Locate the cell with the specified text and output its (x, y) center coordinate. 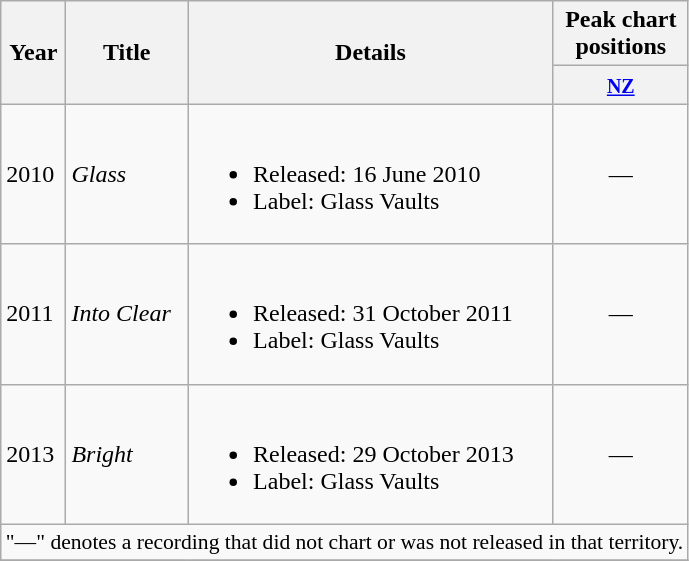
Details (371, 52)
2013 (34, 454)
Glass (127, 174)
2011 (34, 314)
Released: 31 October 2011Label: Glass Vaults (371, 314)
Title (127, 52)
NZ (620, 85)
Into Clear (127, 314)
Released: 29 October 2013Label: Glass Vaults (371, 454)
2010 (34, 174)
Bright (127, 454)
Peak chartpositions (620, 34)
Year (34, 52)
"—" denotes a recording that did not chart or was not released in that territory. (345, 542)
Released: 16 June 2010Label: Glass Vaults (371, 174)
